Capture the cell that displays the provided text and extract its [X, Y] central coordinate. 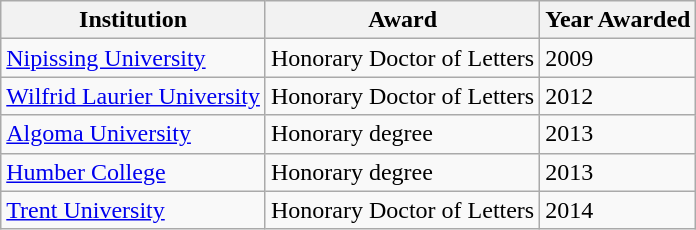
Humber College [134, 172]
Nipissing University [134, 58]
Algoma University [134, 134]
2012 [618, 96]
Wilfrid Laurier University [134, 96]
Year Awarded [618, 20]
2014 [618, 210]
Award [402, 20]
Institution [134, 20]
Trent University [134, 210]
2009 [618, 58]
